Search for the cell housing the specified text and yield its [X, Y] center coordinate. 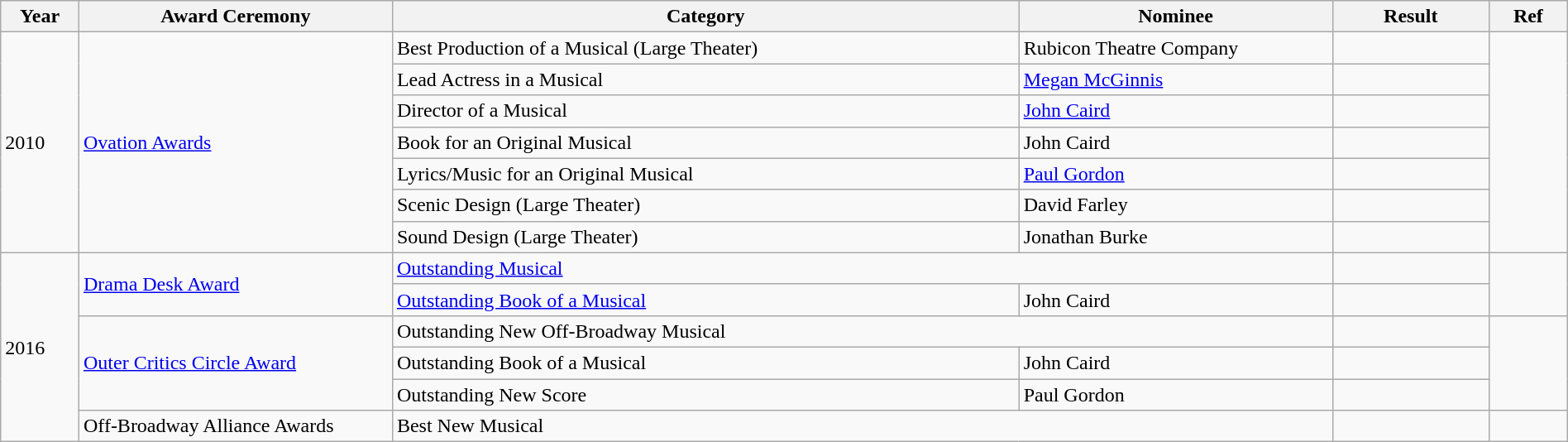
Result [1411, 17]
Drama Desk Award [235, 284]
Award Ceremony [235, 17]
Book for an Original Musical [705, 142]
2016 [40, 347]
Nominee [1176, 17]
Category [705, 17]
Off-Broadway Alliance Awards [235, 426]
Ref [1528, 17]
Lyrics/Music for an Original Musical [705, 174]
Best New Musical [862, 426]
Best Production of a Musical (Large Theater) [705, 48]
Outstanding Musical [862, 268]
Lead Actress in a Musical [705, 79]
Year [40, 17]
Megan McGinnis [1176, 79]
Scenic Design (Large Theater) [705, 205]
Director of a Musical [705, 111]
Outer Critics Circle Award [235, 363]
2010 [40, 142]
Outstanding New Off-Broadway Musical [862, 331]
David Farley [1176, 205]
Rubicon Theatre Company [1176, 48]
Ovation Awards [235, 142]
Outstanding New Score [705, 395]
Jonathan Burke [1176, 237]
Sound Design (Large Theater) [705, 237]
